For the text-containing cell, return its midpoint in [x, y] coordinate format. 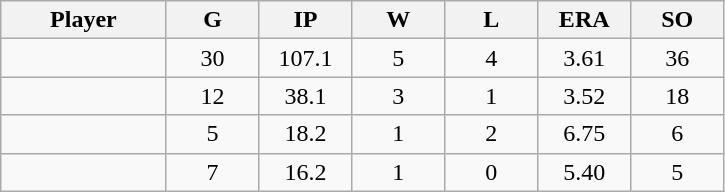
4 [492, 58]
30 [212, 58]
ERA [584, 20]
Player [84, 20]
38.1 [306, 96]
3 [398, 96]
L [492, 20]
0 [492, 172]
SO [678, 20]
5.40 [584, 172]
3.52 [584, 96]
6.75 [584, 134]
12 [212, 96]
6 [678, 134]
G [212, 20]
7 [212, 172]
16.2 [306, 172]
2 [492, 134]
W [398, 20]
107.1 [306, 58]
3.61 [584, 58]
IP [306, 20]
18 [678, 96]
18.2 [306, 134]
36 [678, 58]
